From the cell containing the given text, extract its center point as (X, Y) coordinate. 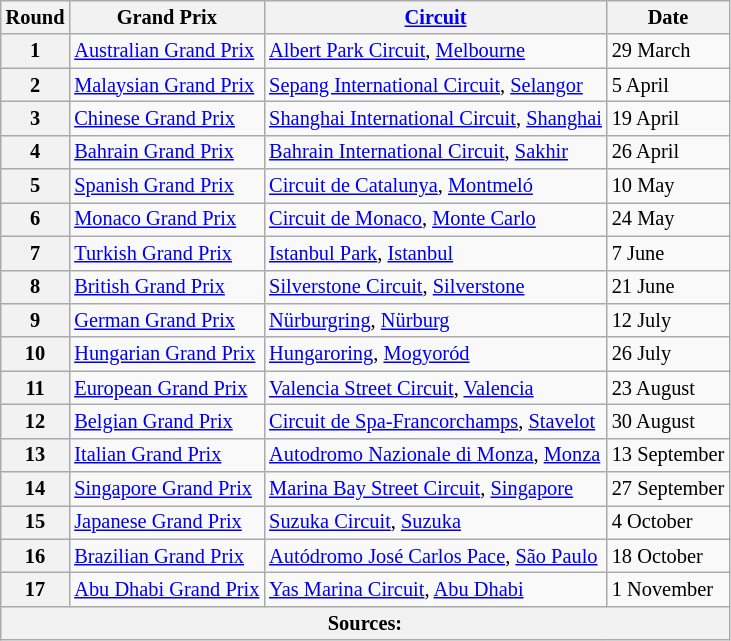
1 (36, 51)
Brazilian Grand Prix (166, 556)
26 April (668, 152)
3 (36, 118)
Circuit de Spa-Francorchamps, Stavelot (436, 421)
10 May (668, 186)
17 (36, 589)
Istanbul Park, Istanbul (436, 253)
Albert Park Circuit, Melbourne (436, 51)
Australian Grand Prix (166, 51)
10 (36, 354)
1 November (668, 589)
19 April (668, 118)
Circuit de Monaco, Monte Carlo (436, 219)
Autódromo José Carlos Pace, São Paulo (436, 556)
6 (36, 219)
12 July (668, 320)
11 (36, 388)
23 August (668, 388)
Circuit (436, 17)
Suzuka Circuit, Suzuka (436, 522)
Abu Dhabi Grand Prix (166, 589)
Belgian Grand Prix (166, 421)
21 June (668, 287)
Sepang International Circuit, Selangor (436, 85)
Bahrain Grand Prix (166, 152)
Hungarian Grand Prix (166, 354)
27 September (668, 489)
4 (36, 152)
2 (36, 85)
16 (36, 556)
24 May (668, 219)
Turkish Grand Prix (166, 253)
13 (36, 455)
Yas Marina Circuit, Abu Dhabi (436, 589)
British Grand Prix (166, 287)
4 October (668, 522)
30 August (668, 421)
Bahrain International Circuit, Sakhir (436, 152)
Marina Bay Street Circuit, Singapore (436, 489)
Monaco Grand Prix (166, 219)
Japanese Grand Prix (166, 522)
5 April (668, 85)
Circuit de Catalunya, Montmeló (436, 186)
Spanish Grand Prix (166, 186)
29 March (668, 51)
Silverstone Circuit, Silverstone (436, 287)
Nürburgring, Nürburg (436, 320)
Hungaroring, Mogyoród (436, 354)
13 September (668, 455)
Valencia Street Circuit, Valencia (436, 388)
Round (36, 17)
7 June (668, 253)
Shanghai International Circuit, Shanghai (436, 118)
Malaysian Grand Prix (166, 85)
Chinese Grand Prix (166, 118)
Date (668, 17)
26 July (668, 354)
12 (36, 421)
Italian Grand Prix (166, 455)
15 (36, 522)
European Grand Prix (166, 388)
5 (36, 186)
Singapore Grand Prix (166, 489)
7 (36, 253)
Sources: (365, 623)
German Grand Prix (166, 320)
8 (36, 287)
Autodromo Nazionale di Monza, Monza (436, 455)
Grand Prix (166, 17)
9 (36, 320)
14 (36, 489)
18 October (668, 556)
